Detect which cell encompasses the target text, then output its (x, y) center coordinate. 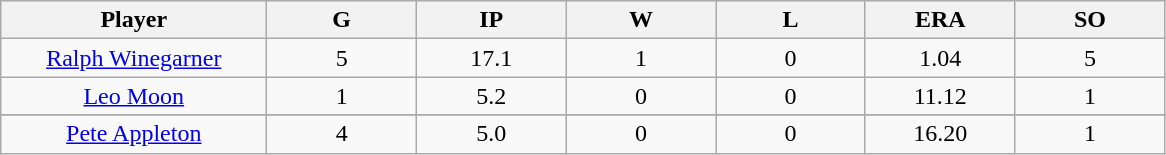
1.04 (940, 58)
17.1 (491, 58)
16.20 (940, 134)
L (791, 20)
11.12 (940, 96)
SO (1090, 20)
5.0 (491, 134)
4 (342, 134)
W (641, 20)
Leo Moon (134, 96)
Ralph Winegarner (134, 58)
ERA (940, 20)
IP (491, 20)
G (342, 20)
Pete Appleton (134, 134)
5.2 (491, 96)
Player (134, 20)
